Find where the given text appears and provide that cell's center as [x, y] coordinate. 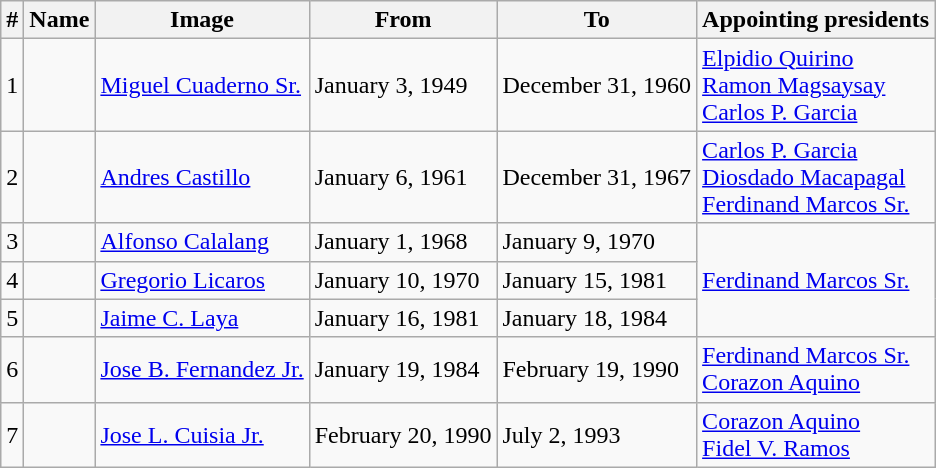
Ferdinand Marcos Sr. [816, 280]
Carlos P. GarciaDiosdado MacapagalFerdinand Marcos Sr. [816, 177]
January 1, 1968 [403, 242]
January 3, 1949 [403, 85]
2 [12, 177]
Corazon AquinoFidel V. Ramos [816, 434]
# [12, 20]
Elpidio Quirino Ramon MagsaysayCarlos P. Garcia [816, 85]
From [403, 20]
Jaime C. Laya [202, 318]
5 [12, 318]
December 31, 1967 [597, 177]
3 [12, 242]
7 [12, 434]
To [597, 20]
1 [12, 85]
January 19, 1984 [403, 370]
January 9, 1970 [597, 242]
January 18, 1984 [597, 318]
January 6, 1961 [403, 177]
Image [202, 20]
Alfonso Calalang [202, 242]
Name [60, 20]
Ferdinand Marcos Sr.Corazon Aquino [816, 370]
January 10, 1970 [403, 280]
January 15, 1981 [597, 280]
February 20, 1990 [403, 434]
July 2, 1993 [597, 434]
Gregorio Licaros [202, 280]
4 [12, 280]
December 31, 1960 [597, 85]
February 19, 1990 [597, 370]
Jose B. Fernandez Jr. [202, 370]
6 [12, 370]
Appointing presidents [816, 20]
Jose L. Cuisia Jr. [202, 434]
Andres Castillo [202, 177]
Miguel Cuaderno Sr. [202, 85]
January 16, 1981 [403, 318]
